From the cell containing the given text, extract its center point as [x, y] coordinate. 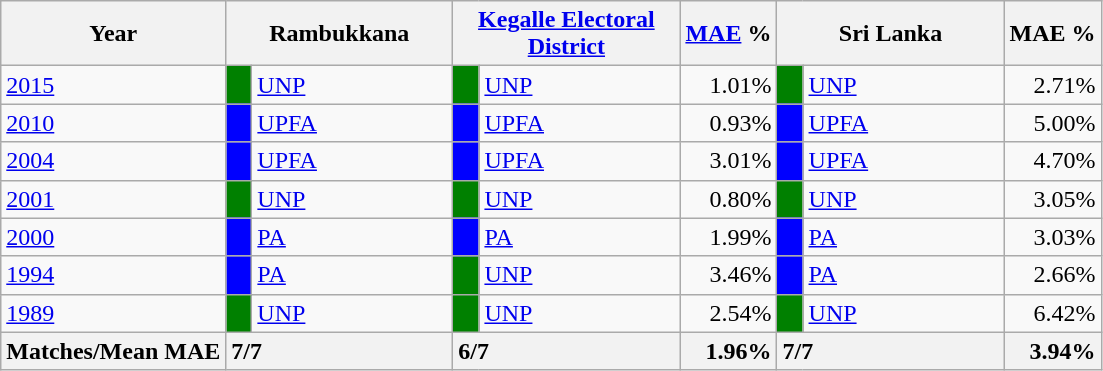
Kegalle Electoral District [566, 34]
1994 [114, 275]
6/7 [566, 351]
2010 [114, 123]
Sri Lanka [890, 34]
1.01% [728, 85]
Rambukkana [340, 34]
2004 [114, 161]
2000 [114, 237]
4.70% [1052, 161]
1989 [114, 313]
Year [114, 34]
Matches/Mean MAE [114, 351]
2.71% [1052, 85]
2001 [114, 199]
3.05% [1052, 199]
3.94% [1052, 351]
3.46% [728, 275]
1.99% [728, 237]
0.80% [728, 199]
3.03% [1052, 237]
2.66% [1052, 275]
2015 [114, 85]
1.96% [728, 351]
0.93% [728, 123]
5.00% [1052, 123]
3.01% [728, 161]
2.54% [728, 313]
6.42% [1052, 313]
